For the text-containing cell, return its midpoint in [x, y] coordinate format. 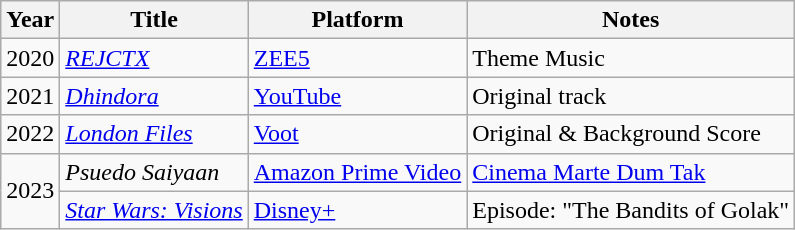
2022 [30, 134]
Platform [357, 20]
2020 [30, 58]
Original track [631, 96]
Original & Background Score [631, 134]
Dhindora [154, 96]
Notes [631, 20]
Episode: "The Bandits of Golak" [631, 210]
2021 [30, 96]
London Files [154, 134]
Cinema Marte Dum Tak [631, 172]
Star Wars: Visions [154, 210]
Year [30, 20]
ZEE5 [357, 58]
Disney+ [357, 210]
YouTube [357, 96]
REJCTX [154, 58]
Voot [357, 134]
Title [154, 20]
Psuedo Saiyaan [154, 172]
2023 [30, 191]
Amazon Prime Video [357, 172]
Theme Music [631, 58]
